Extract the [X, Y] coordinate from the center of the cell holding the provided text.  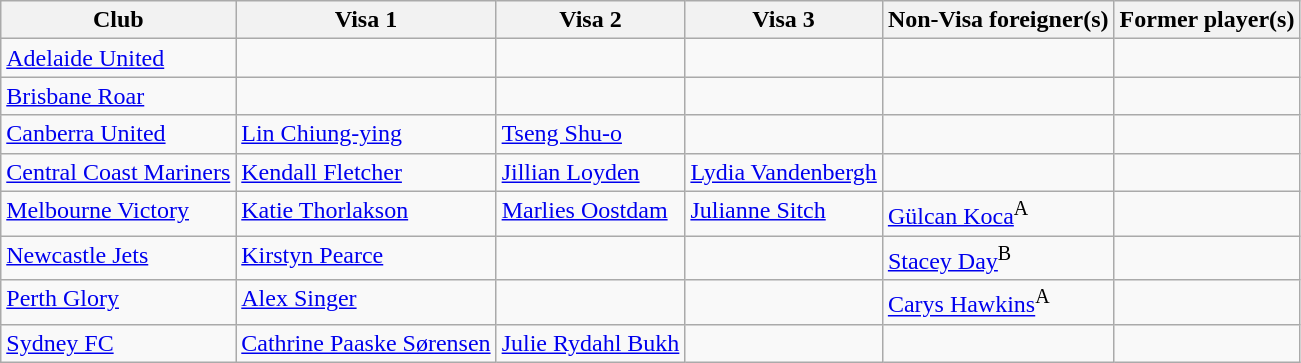
Alex Singer [366, 302]
Kirstyn Pearce [366, 258]
Tseng Shu-o [590, 134]
Canberra United [118, 134]
Melbourne Victory [118, 214]
Julie Rydahl Bukh [590, 344]
Perth Glory [118, 302]
Central Coast Mariners [118, 172]
Sydney FC [118, 344]
Stacey DayB [998, 258]
Gülcan KocaA [998, 214]
Marlies Oostdam [590, 214]
Brisbane Roar [118, 96]
Katie Thorlakson [366, 214]
Kendall Fletcher [366, 172]
Newcastle Jets [118, 258]
Visa 1 [366, 20]
Lydia Vandenbergh [784, 172]
Adelaide United [118, 58]
Jillian Loyden [590, 172]
Julianne Sitch [784, 214]
Cathrine Paaske Sørensen [366, 344]
Former player(s) [1207, 20]
Visa 3 [784, 20]
Carys HawkinsA [998, 302]
Non-Visa foreigner(s) [998, 20]
Lin Chiung-ying [366, 134]
Visa 2 [590, 20]
Club [118, 20]
